Output the [X, Y] coordinate of the center of the cell containing the given text.  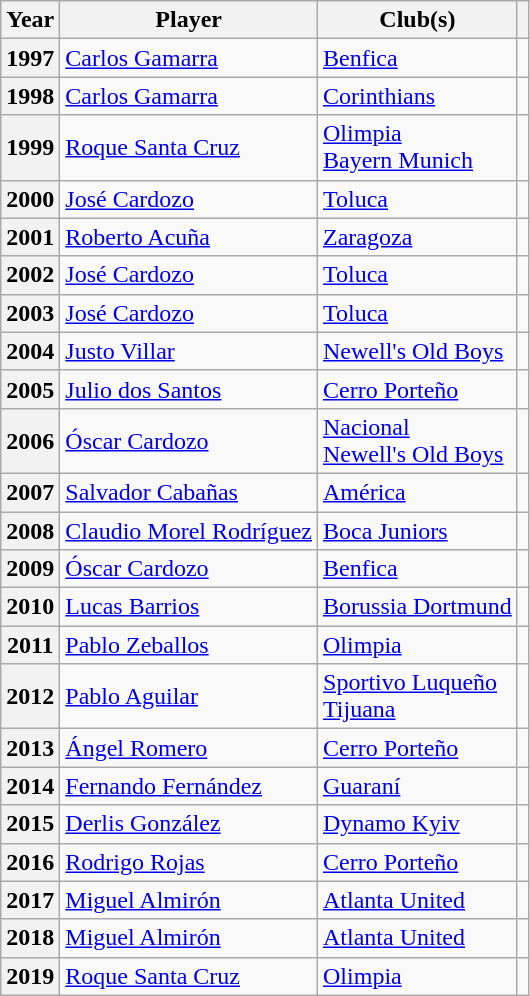
Pablo Aguilar [189, 696]
Zaragoza [418, 237]
2006 [30, 440]
Roberto Acuña [189, 237]
2007 [30, 492]
América [418, 492]
2005 [30, 389]
Olimpia Bayern Munich [418, 148]
Julio dos Santos [189, 389]
Club(s) [418, 20]
2008 [30, 531]
Newell's Old Boys [418, 351]
Year [30, 20]
Boca Juniors [418, 531]
Derlis González [189, 824]
Pablo Zeballos [189, 645]
Salvador Cabañas [189, 492]
2003 [30, 313]
2013 [30, 748]
2002 [30, 275]
Corinthians [418, 96]
Nacional Newell's Old Boys [418, 440]
2017 [30, 900]
2000 [30, 199]
2010 [30, 607]
2011 [30, 645]
2014 [30, 786]
1999 [30, 148]
2001 [30, 237]
2016 [30, 862]
1997 [30, 58]
2019 [30, 976]
Rodrigo Rojas [189, 862]
Claudio Morel Rodríguez [189, 531]
Lucas Barrios [189, 607]
Player [189, 20]
Guaraní [418, 786]
2009 [30, 569]
Sportivo Luqueño Tijuana [418, 696]
Ángel Romero [189, 748]
Dynamo Kyiv [418, 824]
Fernando Fernández [189, 786]
Justo Villar [189, 351]
Borussia Dortmund [418, 607]
2015 [30, 824]
2004 [30, 351]
1998 [30, 96]
2018 [30, 938]
2012 [30, 696]
